Provide the [x, y] coordinate of the cell's center where the given text is located.  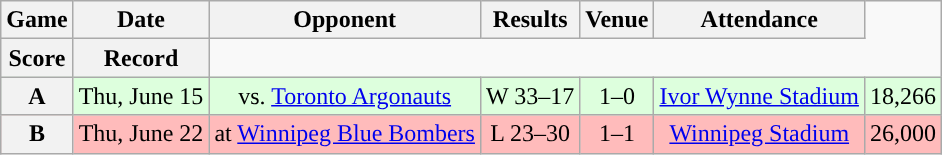
1–0 [617, 96]
Score [37, 58]
26,000 [902, 134]
Attendance [759, 20]
Ivor Wynne Stadium [759, 96]
Thu, June 15 [141, 96]
Game [37, 20]
Opponent [345, 20]
A [37, 96]
vs. Toronto Argonauts [345, 96]
1–1 [617, 134]
B [37, 134]
Venue [617, 20]
18,266 [902, 96]
Thu, June 22 [141, 134]
Date [141, 20]
at Winnipeg Blue Bombers [345, 134]
Record [141, 58]
W 33–17 [530, 96]
Winnipeg Stadium [759, 134]
L 23–30 [530, 134]
Results [530, 20]
